Extract the (X, Y) coordinate from the center of the cell holding the provided text.  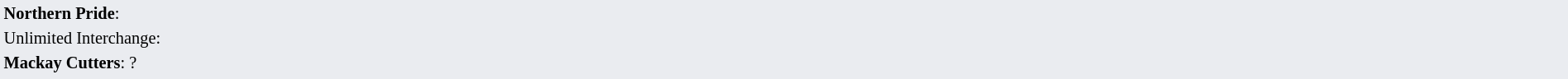
Northern Pride: (784, 13)
Mackay Cutters: ? (784, 63)
Unlimited Interchange: (784, 38)
